From the cell containing the given text, extract its center point as (X, Y) coordinate. 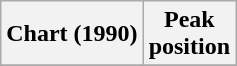
Chart (1990) (72, 34)
Peakposition (189, 34)
